Detect which cell encompasses the target text, then output its [x, y] center coordinate. 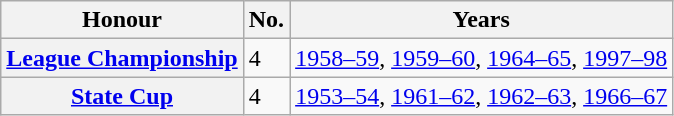
Honour [122, 20]
1953–54, 1961–62, 1962–63, 1966–67 [482, 96]
1958–59, 1959–60, 1964–65, 1997–98 [482, 58]
No. [266, 20]
Years [482, 20]
League Championship [122, 58]
State Cup [122, 96]
